Find where the given text appears and provide that cell's center as [X, Y] coordinate. 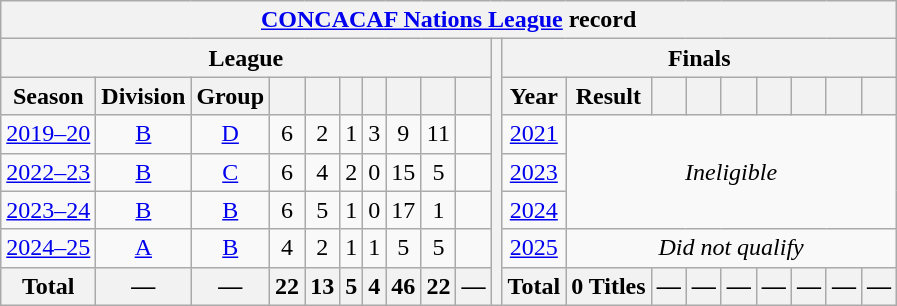
Division [144, 96]
2023–24 [48, 210]
Did not qualify [732, 248]
11 [438, 134]
2024 [534, 210]
15 [404, 172]
9 [404, 134]
46 [404, 286]
3 [374, 134]
2023 [534, 172]
17 [404, 210]
A [144, 248]
2024–25 [48, 248]
Group [230, 96]
13 [322, 286]
0 Titles [609, 286]
2019–20 [48, 134]
CONCACAF Nations League record [449, 20]
2022–23 [48, 172]
Result [609, 96]
2021 [534, 134]
Season [48, 96]
C [230, 172]
2025 [534, 248]
Finals [699, 58]
League [246, 58]
Ineligible [732, 172]
Year [534, 96]
D [230, 134]
